Pinpoint the cell where the given text exists, returning its (X, Y) midpoint coordinate. 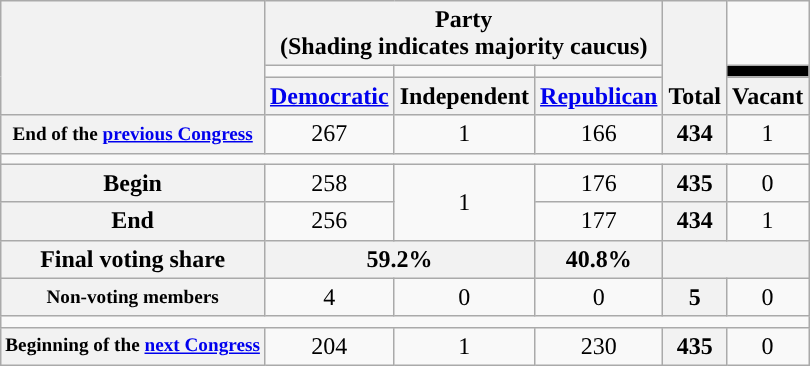
End of the previous Congress (133, 134)
Non-voting members (133, 297)
177 (599, 221)
40.8% (599, 259)
Total (695, 58)
166 (599, 134)
230 (599, 346)
Final voting share (133, 259)
Independent (464, 96)
Beginning of the next Congress (133, 346)
59.2% (399, 259)
267 (329, 134)
Party (Shading indicates majority caucus) (464, 34)
176 (599, 183)
5 (695, 297)
4 (329, 297)
Vacant (768, 96)
204 (329, 346)
256 (329, 221)
End (133, 221)
258 (329, 183)
Begin (133, 183)
Democratic (329, 96)
Republican (599, 96)
